Scan for the cell matching the given text and deliver its (X, Y) coordinate at center. 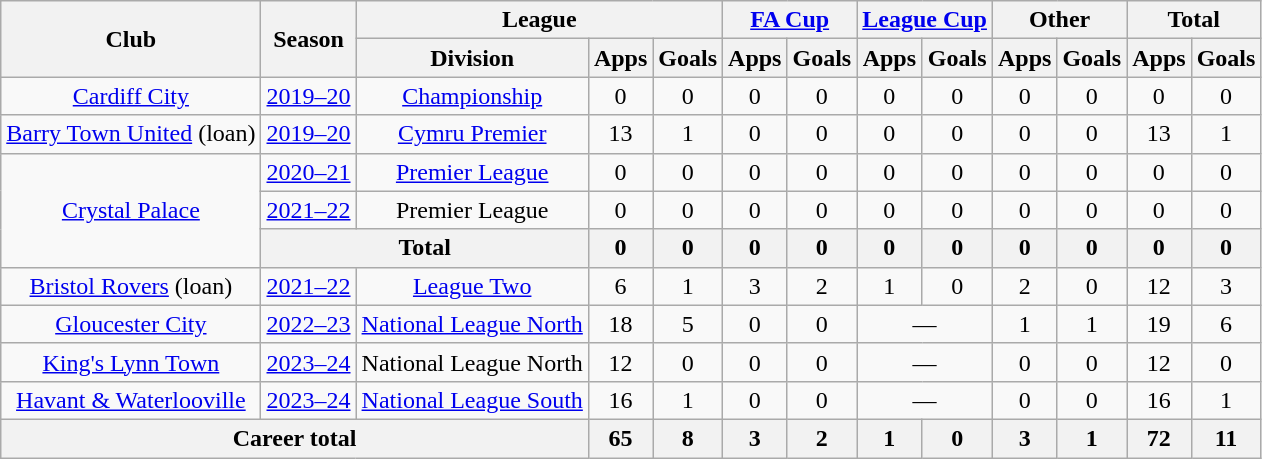
King's Lynn Town (131, 362)
8 (688, 438)
League (540, 20)
Cardiff City (131, 96)
Other (1059, 20)
72 (1159, 438)
11 (1226, 438)
65 (620, 438)
Cymru Premier (472, 134)
Crystal Palace (131, 210)
Barry Town United (loan) (131, 134)
FA Cup (790, 20)
Club (131, 39)
Career total (295, 438)
5 (688, 324)
19 (1159, 324)
Bristol Rovers (loan) (131, 286)
Gloucester City (131, 324)
Havant & Waterlooville (131, 400)
League Two (472, 286)
League Cup (925, 20)
2020–21 (308, 172)
Season (308, 39)
Division (472, 58)
18 (620, 324)
Championship (472, 96)
National League South (472, 400)
2022–23 (308, 324)
